Output the [X, Y] coordinate of the center of the cell containing the given text.  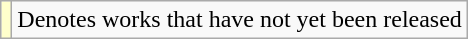
Denotes works that have not yet been released [240, 20]
